Find where the given text appears and provide that cell's center as (X, Y) coordinate. 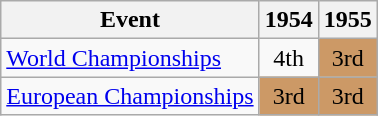
Event (130, 20)
4th (288, 58)
1955 (348, 20)
World Championships (130, 58)
European Championships (130, 96)
1954 (288, 20)
